For the text-containing cell, return its midpoint in [X, Y] coordinate format. 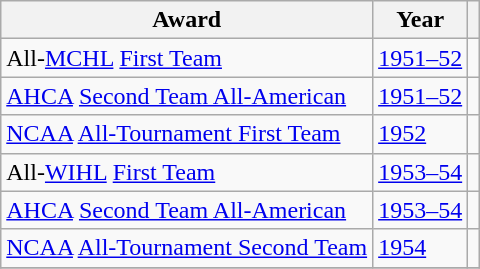
All-WIHL First Team [187, 172]
1952 [420, 134]
Award [187, 20]
NCAA All-Tournament Second Team [187, 248]
All-MCHL First Team [187, 58]
1954 [420, 248]
Year [420, 20]
NCAA All-Tournament First Team [187, 134]
